From the cell containing the given text, extract its center point as (X, Y) coordinate. 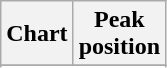
Peakposition (119, 34)
Chart (37, 34)
